Output the [X, Y] coordinate of the center of the cell containing the given text.  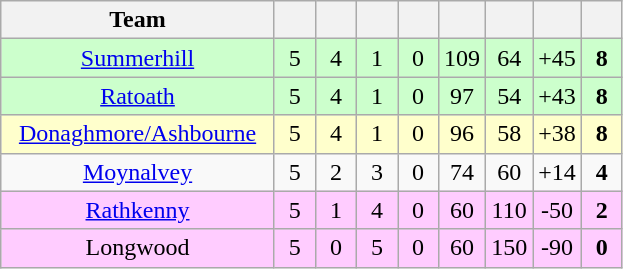
Donaghmore/Ashbourne [138, 134]
Rathkenny [138, 210]
Moynalvey [138, 172]
96 [462, 134]
Summerhill [138, 58]
97 [462, 96]
110 [510, 210]
64 [510, 58]
3 [376, 172]
-90 [558, 248]
74 [462, 172]
109 [462, 58]
58 [510, 134]
+43 [558, 96]
+14 [558, 172]
Team [138, 20]
54 [510, 96]
150 [510, 248]
Longwood [138, 248]
Ratoath [138, 96]
+45 [558, 58]
+38 [558, 134]
-50 [558, 210]
